Detect which cell encompasses the target text, then output its [x, y] center coordinate. 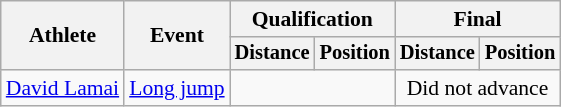
Long jump [176, 88]
Qualification [312, 19]
Final [478, 19]
Athlete [62, 36]
Event [176, 36]
David Lamai [62, 88]
Did not advance [478, 88]
